Locate the cell with the specified text and output its (x, y) center coordinate. 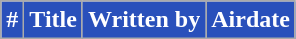
# (12, 20)
Title (54, 20)
Airdate (251, 20)
Written by (144, 20)
